Identify which cell holds the provided text, then report its [X, Y] central coordinate. 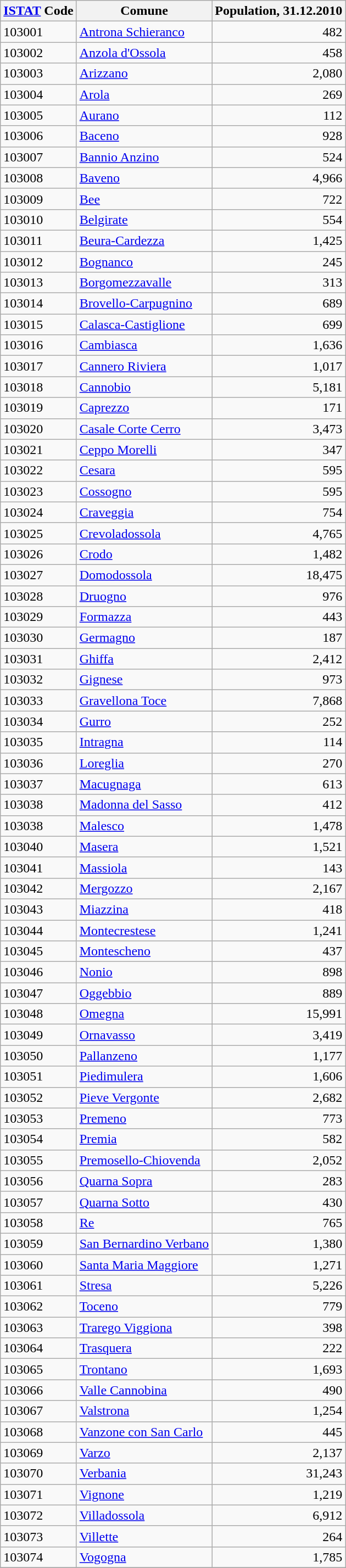
103071 [38, 1494]
103031 [38, 659]
Antrona Schieranco [144, 32]
103053 [38, 1118]
103063 [38, 1328]
103064 [38, 1348]
3,473 [279, 429]
Ghiffa [144, 659]
Cannero Riviera [144, 366]
31,243 [279, 1474]
689 [279, 304]
482 [279, 32]
1,482 [279, 554]
171 [279, 408]
Craveggia [144, 512]
103044 [38, 931]
103045 [38, 951]
103059 [38, 1244]
Quarna Sopra [144, 1181]
103052 [38, 1097]
6,912 [279, 1515]
Casale Corte Cerro [144, 429]
Premia [144, 1139]
898 [279, 972]
103069 [38, 1453]
103001 [38, 32]
103057 [38, 1202]
722 [279, 199]
976 [279, 596]
1,636 [279, 345]
270 [279, 763]
103046 [38, 972]
773 [279, 1118]
103017 [38, 366]
Vignone [144, 1494]
1,254 [279, 1411]
103018 [38, 387]
103068 [38, 1432]
103035 [38, 742]
Trarego Viggiona [144, 1328]
Ornavasso [144, 1035]
Valle Cannobina [144, 1390]
1,219 [279, 1494]
Population, 31.12.2010 [279, 11]
103019 [38, 408]
103007 [38, 157]
Cannobio [144, 387]
103003 [38, 74]
103002 [38, 53]
582 [279, 1139]
Re [144, 1223]
103042 [38, 888]
103028 [38, 596]
143 [279, 867]
103047 [38, 993]
103051 [38, 1077]
103048 [38, 1014]
458 [279, 53]
754 [279, 512]
103043 [38, 909]
Villadossola [144, 1515]
103027 [38, 575]
Valstrona [144, 1411]
103070 [38, 1474]
103062 [38, 1307]
245 [279, 262]
103037 [38, 784]
103010 [38, 220]
928 [279, 136]
Beura-Cardezza [144, 240]
103050 [38, 1056]
3,419 [279, 1035]
973 [279, 680]
252 [279, 721]
Comune [144, 11]
Brovello-Carpugnino [144, 304]
Anzola d'Ossola [144, 53]
Macugnaga [144, 784]
Bognanco [144, 262]
18,475 [279, 575]
Loreglia [144, 763]
1,606 [279, 1077]
103061 [38, 1286]
Formazza [144, 617]
Stresa [144, 1286]
1,478 [279, 826]
103015 [38, 324]
437 [279, 951]
1,241 [279, 931]
103013 [38, 283]
103023 [38, 491]
283 [279, 1181]
347 [279, 450]
765 [279, 1223]
San Bernardino Verbano [144, 1244]
Vanzone con San Carlo [144, 1432]
Borgomezzavalle [144, 283]
Baceno [144, 136]
1,177 [279, 1056]
ISTAT Code [38, 11]
Omegna [144, 1014]
269 [279, 94]
103014 [38, 304]
418 [279, 909]
Cossogno [144, 491]
103009 [38, 199]
445 [279, 1432]
Vogogna [144, 1557]
524 [279, 157]
4,765 [279, 533]
490 [279, 1390]
1,521 [279, 847]
103024 [38, 512]
187 [279, 638]
264 [279, 1536]
Crodo [144, 554]
103065 [38, 1369]
4,966 [279, 178]
Toceno [144, 1307]
2,137 [279, 1453]
103058 [38, 1223]
Miazzina [144, 909]
103030 [38, 638]
Oggebbio [144, 993]
Nonio [144, 972]
Villette [144, 1536]
Intragna [144, 742]
103074 [38, 1557]
699 [279, 324]
103021 [38, 450]
Montescheno [144, 951]
Bee [144, 199]
Ceppo Morelli [144, 450]
114 [279, 742]
Varzo [144, 1453]
Verbania [144, 1474]
103067 [38, 1411]
Pieve Vergonte [144, 1097]
Aurano [144, 115]
112 [279, 115]
889 [279, 993]
Domodossola [144, 575]
103008 [38, 178]
103029 [38, 617]
103006 [38, 136]
Madonna del Sasso [144, 805]
Cambiasca [144, 345]
430 [279, 1202]
103054 [38, 1139]
Masera [144, 847]
Cesara [144, 471]
554 [279, 220]
5,226 [279, 1286]
Mergozzo [144, 888]
103060 [38, 1264]
1,017 [279, 366]
779 [279, 1307]
222 [279, 1348]
Quarna Sotto [144, 1202]
103041 [38, 867]
103004 [38, 94]
613 [279, 784]
103049 [38, 1035]
103066 [38, 1390]
103040 [38, 847]
313 [279, 283]
2,682 [279, 1097]
Gravellona Toce [144, 701]
103056 [38, 1181]
Montecrestese [144, 931]
103032 [38, 680]
7,868 [279, 701]
103034 [38, 721]
Trasquera [144, 1348]
Santa Maria Maggiore [144, 1264]
Arizzano [144, 74]
Calasca-Castiglione [144, 324]
103055 [38, 1160]
103005 [38, 115]
1,785 [279, 1557]
103020 [38, 429]
103022 [38, 471]
15,991 [279, 1014]
Caprezzo [144, 408]
5,181 [279, 387]
Malesco [144, 826]
2,080 [279, 74]
Premosello-Chiovenda [144, 1160]
103072 [38, 1515]
103026 [38, 554]
Premeno [144, 1118]
Piedimulera [144, 1077]
2,412 [279, 659]
398 [279, 1328]
Trontano [144, 1369]
1,693 [279, 1369]
Pallanzeno [144, 1056]
103073 [38, 1536]
1,271 [279, 1264]
Germagno [144, 638]
Baveno [144, 178]
Gurro [144, 721]
103016 [38, 345]
Druogno [144, 596]
Belgirate [144, 220]
Arola [144, 94]
2,167 [279, 888]
103025 [38, 533]
103011 [38, 240]
Crevoladossola [144, 533]
1,380 [279, 1244]
1,425 [279, 240]
103036 [38, 763]
103012 [38, 262]
Gignese [144, 680]
2,052 [279, 1160]
443 [279, 617]
Massiola [144, 867]
Bannio Anzino [144, 157]
103033 [38, 701]
412 [279, 805]
